From the cell containing the given text, extract its center point as (x, y) coordinate. 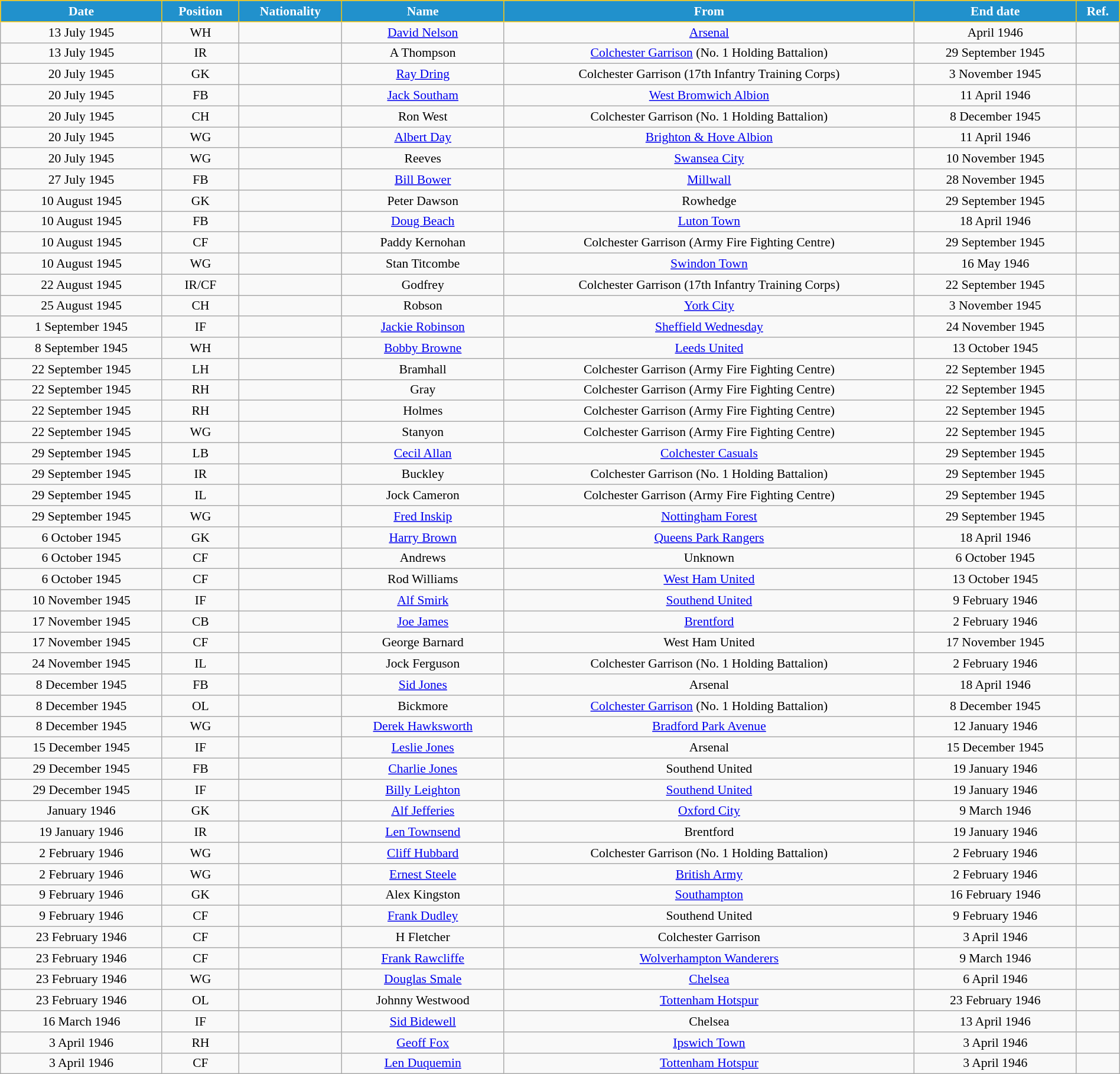
12 January 1946 (995, 727)
Reeves (423, 159)
Bill Bower (423, 180)
Gray (423, 390)
Millwall (709, 180)
Geoff Fox (423, 1043)
West Bromwich Albion (709, 96)
Sheffield Wednesday (709, 327)
Southampton (709, 895)
Luton Town (709, 222)
Albert Day (423, 138)
January 1946 (82, 811)
Colchester Garrison (709, 938)
Harry Brown (423, 538)
Wolverhampton Wanderers (709, 958)
Jackie Robinson (423, 327)
Len Duquemin (423, 1063)
H Fletcher (423, 938)
16 March 1946 (82, 1021)
Derek Hawksworth (423, 727)
Sid Bidewell (423, 1021)
Andrews (423, 558)
Billy Leighton (423, 790)
Bobby Browne (423, 348)
Frank Dudley (423, 916)
Nottingham Forest (709, 516)
16 February 1946 (995, 895)
April 1946 (995, 32)
Queens Park Rangers (709, 538)
David Nelson (423, 32)
Position (200, 11)
Date (82, 11)
27 July 1945 (82, 180)
A Thompson (423, 53)
Stanyon (423, 432)
Peter Dawson (423, 201)
End date (995, 11)
Doug Beach (423, 222)
Douglas Smale (423, 979)
LH (200, 369)
Jock Ferguson (423, 664)
Name (423, 11)
Ernest Steele (423, 874)
Bramhall (423, 369)
Alf Jefferies (423, 811)
28 November 1945 (995, 180)
York City (709, 306)
Johnny Westwood (423, 1001)
Jack Southam (423, 96)
Bradford Park Avenue (709, 727)
25 August 1945 (82, 306)
Rowhedge (709, 201)
22 August 1945 (82, 285)
Nationality (290, 11)
Frank Rawcliffe (423, 958)
Brighton & Hove Albion (709, 138)
Joe James (423, 621)
Len Townsend (423, 832)
Godfrey (423, 285)
Colchester Casuals (709, 453)
Paddy Kernohan (423, 243)
Ray Dring (423, 74)
British Army (709, 874)
16 May 1946 (995, 264)
Leslie Jones (423, 748)
Swindon Town (709, 264)
Alf Smirk (423, 601)
IR/CF (200, 285)
Stan Titcombe (423, 264)
LB (200, 453)
Swansea City (709, 159)
Ref. (1098, 11)
Unknown (709, 558)
Cliff Hubbard (423, 853)
Sid Jones (423, 685)
Leeds United (709, 348)
13 April 1946 (995, 1021)
6 April 1946 (995, 979)
Holmes (423, 411)
1 September 1945 (82, 327)
Charlie Jones (423, 769)
Cecil Allan (423, 453)
Ron West (423, 116)
Rod Williams (423, 580)
Bickmore (423, 706)
CB (200, 621)
Buckley (423, 474)
From (709, 11)
George Barnard (423, 643)
8 September 1945 (82, 348)
Jock Cameron (423, 496)
Robson (423, 306)
Oxford City (709, 811)
Alex Kingston (423, 895)
Fred Inskip (423, 516)
Ipswich Town (709, 1043)
